Determine the (x, y) coordinate at the center of the cell enclosing the given text.  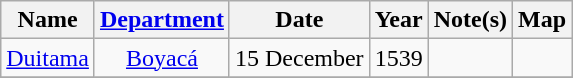
Department (162, 20)
Note(s) (470, 20)
1539 (398, 58)
Duitama (48, 58)
Date (299, 20)
Map (542, 20)
Boyacá (162, 58)
Year (398, 20)
Name (48, 20)
15 December (299, 58)
